Return (X, Y) of the center of cell containing provided text 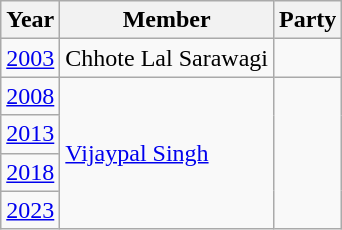
2003 (30, 58)
2018 (30, 172)
2008 (30, 96)
Vijaypal Singh (167, 153)
Year (30, 20)
Member (167, 20)
2023 (30, 210)
Chhote Lal Sarawagi (167, 58)
Party (307, 20)
2013 (30, 134)
